Provide the (x, y) coordinate of the cell's center where the given text is located.  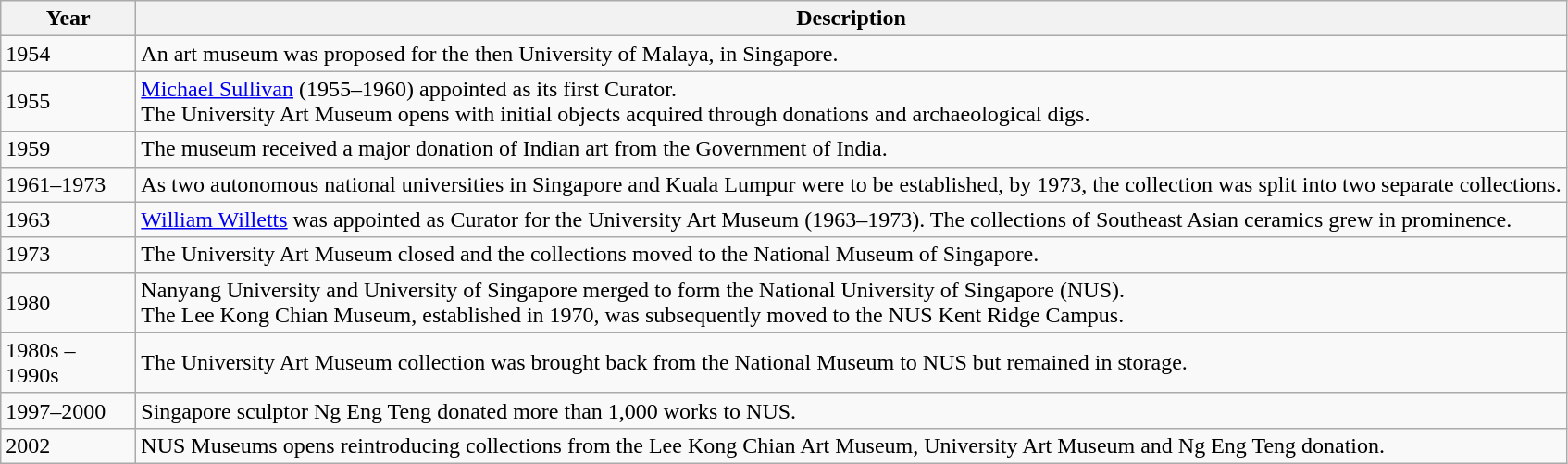
2002 (68, 445)
An art museum was proposed for the then University of Malaya, in Singapore. (852, 54)
1980s – 1990s (68, 363)
Year (68, 19)
1963 (68, 219)
1954 (68, 54)
1961–1973 (68, 184)
Singapore sculptor Ng Eng Teng donated more than 1,000 works to NUS. (852, 410)
Description (852, 19)
The museum received a major donation of Indian art from the Government of India. (852, 149)
1955 (68, 102)
1959 (68, 149)
The University Art Museum closed and the collections moved to the National Museum of Singapore. (852, 255)
NUS Museums opens reintroducing collections from the Lee Kong Chian Art Museum, University Art Museum and Ng Eng Teng donation. (852, 445)
1997–2000 (68, 410)
The University Art Museum collection was brought back from the National Museum to NUS but remained in storage. (852, 363)
William Willetts was appointed as Curator for the University Art Museum (1963–1973). The collections of Southeast Asian ceramics grew in prominence. (852, 219)
1973 (68, 255)
1980 (68, 302)
